For the text-containing cell, return its midpoint in [X, Y] coordinate format. 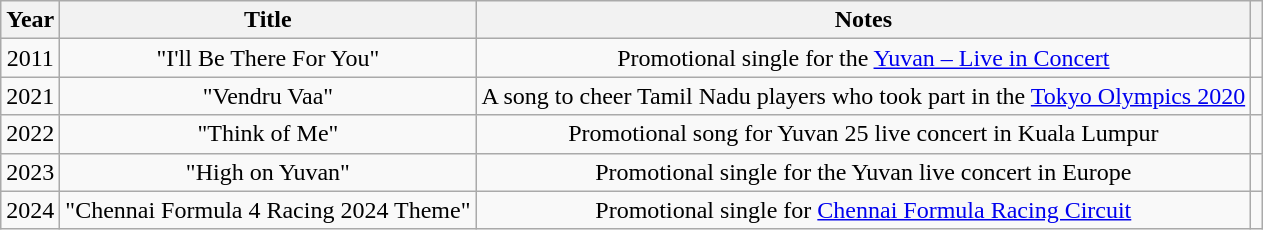
2023 [30, 172]
"High on Yuvan" [268, 172]
Promotional single for the Yuvan live concert in Europe [864, 172]
A song to cheer Tamil Nadu players who took part in the Tokyo Olympics 2020 [864, 96]
2011 [30, 58]
2024 [30, 210]
"Think of Me" [268, 134]
"I'll Be There For You" [268, 58]
2021 [30, 96]
"Chennai Formula 4 Racing 2024 Theme" [268, 210]
Promotional single for the Yuvan – Live in Concert [864, 58]
Promotional song for Yuvan 25 live concert in Kuala Lumpur [864, 134]
"Vendru Vaa" [268, 96]
Title [268, 20]
Year [30, 20]
2022 [30, 134]
Notes [864, 20]
Promotional single for Chennai Formula Racing Circuit [864, 210]
